Return (x, y) of the center of cell containing provided text 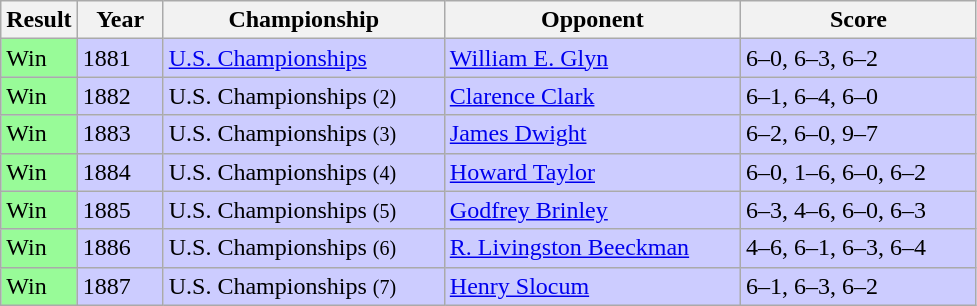
1881 (120, 58)
James Dwight (592, 134)
Godfrey Brinley (592, 210)
U.S. Championships (3) (304, 134)
6–1, 6–3, 6–2 (858, 286)
1887 (120, 286)
1886 (120, 248)
6–3, 4–6, 6–0, 6–3 (858, 210)
U.S. Championships (5) (304, 210)
1883 (120, 134)
Year (120, 20)
Clarence Clark (592, 96)
U.S. Championships (6) (304, 248)
1884 (120, 172)
6–2, 6–0, 9–7 (858, 134)
R. Livingston Beeckman (592, 248)
U.S. Championships (2) (304, 96)
1882 (120, 96)
U.S. Championships (4) (304, 172)
Result (39, 20)
U.S. Championships (304, 58)
Howard Taylor (592, 172)
6–1, 6–4, 6–0 (858, 96)
William E. Glyn (592, 58)
Score (858, 20)
Henry Slocum (592, 286)
4–6, 6–1, 6–3, 6–4 (858, 248)
U.S. Championships (7) (304, 286)
6–0, 1–6, 6–0, 6–2 (858, 172)
Championship (304, 20)
6–0, 6–3, 6–2 (858, 58)
Opponent (592, 20)
1885 (120, 210)
